Scan for the cell matching the given text and deliver its [X, Y] coordinate at center. 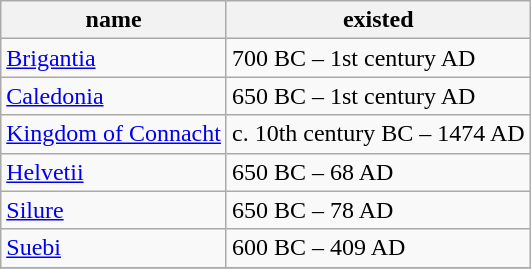
650 BC – 68 AD [378, 172]
600 BC – 409 AD [378, 248]
Caledonia [114, 96]
c. 10th century BC – 1474 AD [378, 134]
Kingdom of Connacht [114, 134]
Helvetii [114, 172]
Brigantia [114, 58]
Silure [114, 210]
650 BC – 78 AD [378, 210]
existed [378, 20]
700 BC – 1st century AD [378, 58]
Suebi [114, 248]
name [114, 20]
650 BC – 1st century AD [378, 96]
